Scan for the cell matching the given text and deliver its [X, Y] coordinate at center. 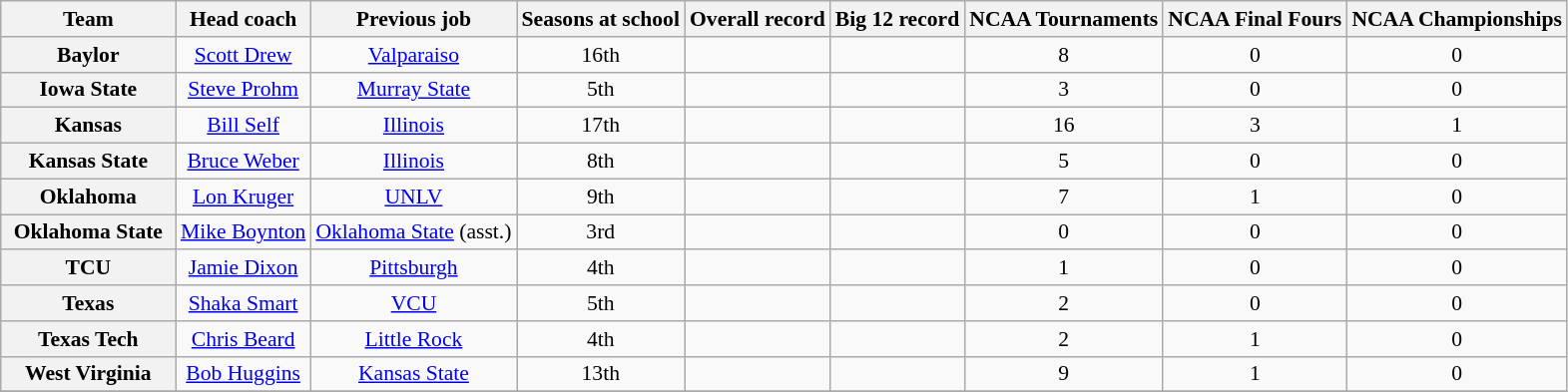
7 [1064, 196]
13th [601, 374]
NCAA Tournaments [1064, 19]
Scott Drew [244, 55]
Shaka Smart [244, 303]
Oklahoma State [88, 232]
Chris Beard [244, 339]
Overall record [758, 19]
Murray State [413, 90]
Head coach [244, 19]
NCAA Championships [1457, 19]
9 [1064, 374]
Team [88, 19]
Jamie Dixon [244, 268]
UNLV [413, 196]
9th [601, 196]
Oklahoma [88, 196]
Steve Prohm [244, 90]
VCU [413, 303]
16th [601, 55]
NCAA Final Fours [1255, 19]
Previous job [413, 19]
Baylor [88, 55]
Texas Tech [88, 339]
Big 12 record [897, 19]
8 [1064, 55]
Bob Huggins [244, 374]
Kansas [88, 126]
TCU [88, 268]
5 [1064, 162]
Oklahoma State (asst.) [413, 232]
Bruce Weber [244, 162]
West Virginia [88, 374]
Valparaiso [413, 55]
8th [601, 162]
Iowa State [88, 90]
Pittsburgh [413, 268]
Texas [88, 303]
16 [1064, 126]
Lon Kruger [244, 196]
Bill Self [244, 126]
3rd [601, 232]
Mike Boynton [244, 232]
17th [601, 126]
Seasons at school [601, 19]
Little Rock [413, 339]
